Capture the cell that displays the provided text and extract its (X, Y) central coordinate. 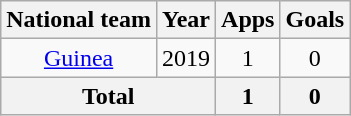
Goals (315, 20)
Guinea (79, 58)
Total (108, 96)
Apps (248, 20)
2019 (186, 58)
Year (186, 20)
National team (79, 20)
